Search for the cell housing the specified text and yield its (X, Y) center coordinate. 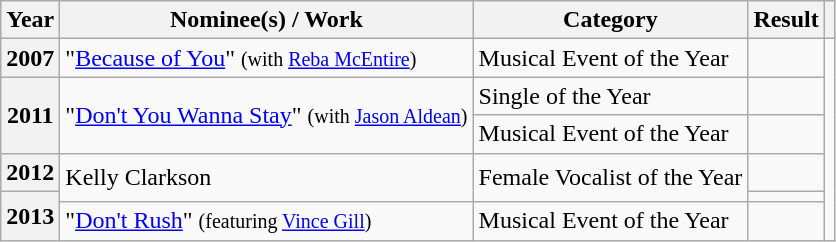
Nominee(s) / Work (266, 20)
"Because of You" (with Reba McEntire) (266, 58)
"Don't You Wanna Stay" (with Jason Aldean) (266, 115)
Year (30, 20)
"Don't Rush" (featuring Vince Gill) (266, 221)
2012 (30, 172)
Single of the Year (610, 96)
2011 (30, 115)
Result (786, 20)
2013 (30, 216)
2007 (30, 58)
Female Vocalist of the Year (610, 178)
Kelly Clarkson (266, 178)
Category (610, 20)
